For the text-containing cell, return its midpoint in [x, y] coordinate format. 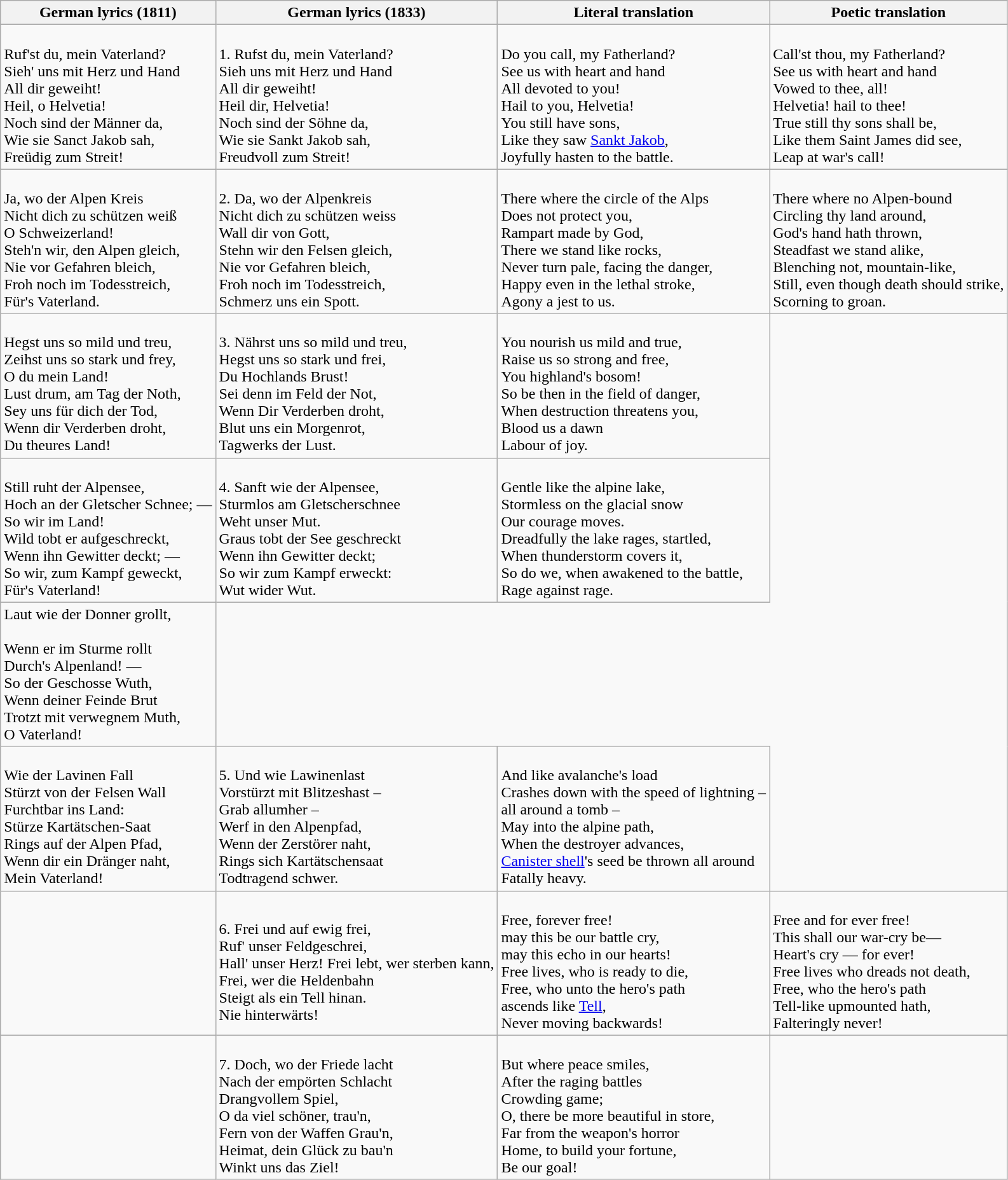
Literal translation [634, 13]
German lyrics (1833) [357, 13]
German lyrics (1811) [108, 13]
Poetic translation [889, 13]
